Extract the (x, y) coordinate from the center of the cell holding the provided text.  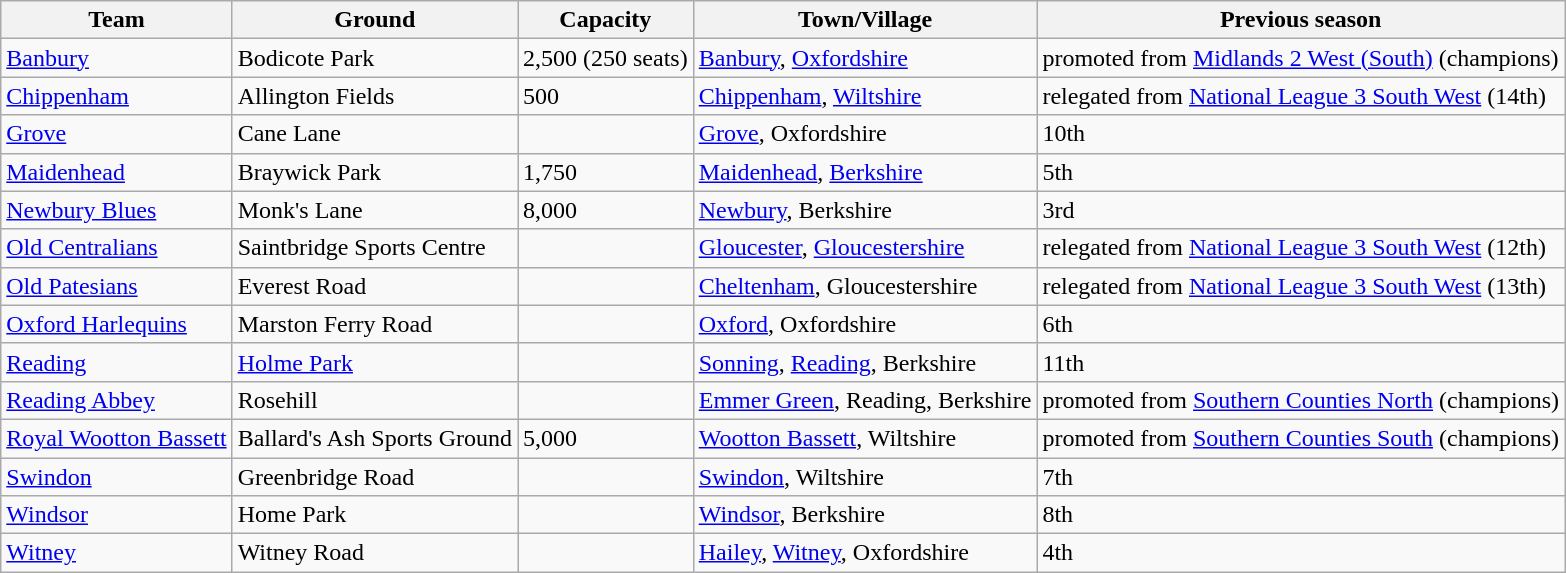
2,500 (250 seats) (606, 58)
Saintbridge Sports Centre (374, 248)
Cheltenham, Gloucestershire (865, 286)
Holme Park (374, 362)
Wootton Bassett, Wiltshire (865, 438)
Oxford, Oxfordshire (865, 324)
Oxford Harlequins (116, 324)
Maidenhead (116, 172)
Hailey, Witney, Oxfordshire (865, 553)
Braywick Park (374, 172)
Town/Village (865, 20)
5th (1301, 172)
Windsor (116, 515)
promoted from Midlands 2 West (South) (champions) (1301, 58)
Windsor, Berkshire (865, 515)
promoted from Southern Counties North (champions) (1301, 400)
3rd (1301, 210)
Chippenham (116, 96)
Rosehill (374, 400)
11th (1301, 362)
Marston Ferry Road (374, 324)
8th (1301, 515)
Home Park (374, 515)
Old Patesians (116, 286)
Everest Road (374, 286)
1,750 (606, 172)
relegated from National League 3 South West (12th) (1301, 248)
Cane Lane (374, 134)
Grove (116, 134)
Banbury, Oxfordshire (865, 58)
Gloucester, Gloucestershire (865, 248)
Newbury, Berkshire (865, 210)
Greenbridge Road (374, 477)
promoted from Southern Counties South (champions) (1301, 438)
Reading (116, 362)
5,000 (606, 438)
Previous season (1301, 20)
6th (1301, 324)
10th (1301, 134)
Sonning, Reading, Berkshire (865, 362)
Ballard's Ash Sports Ground (374, 438)
Reading Abbey (116, 400)
500 (606, 96)
Newbury Blues (116, 210)
8,000 (606, 210)
relegated from National League 3 South West (13th) (1301, 286)
Royal Wootton Bassett (116, 438)
Maidenhead, Berkshire (865, 172)
7th (1301, 477)
Bodicote Park (374, 58)
Grove, Oxfordshire (865, 134)
Chippenham, Wiltshire (865, 96)
Old Centralians (116, 248)
Banbury (116, 58)
Swindon (116, 477)
Emmer Green, Reading, Berkshire (865, 400)
Monk's Lane (374, 210)
Ground (374, 20)
4th (1301, 553)
relegated from National League 3 South West (14th) (1301, 96)
Witney (116, 553)
Team (116, 20)
Witney Road (374, 553)
Capacity (606, 20)
Swindon, Wiltshire (865, 477)
Allington Fields (374, 96)
